Locate the cell with the specified text and output its [X, Y] center coordinate. 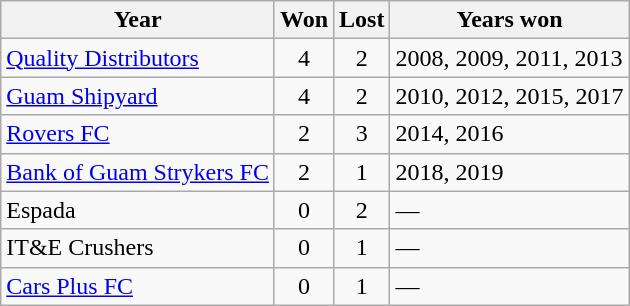
IT&E Crushers [138, 248]
2008, 2009, 2011, 2013 [510, 58]
Quality Distributors [138, 58]
Years won [510, 20]
Lost [362, 20]
Bank of Guam Strykers FC [138, 172]
2010, 2012, 2015, 2017 [510, 96]
Cars Plus FC [138, 286]
3 [362, 134]
Year [138, 20]
2018, 2019 [510, 172]
2014, 2016 [510, 134]
Espada [138, 210]
Rovers FC [138, 134]
Guam Shipyard [138, 96]
Won [304, 20]
